For the text-containing cell, return its midpoint in (x, y) coordinate format. 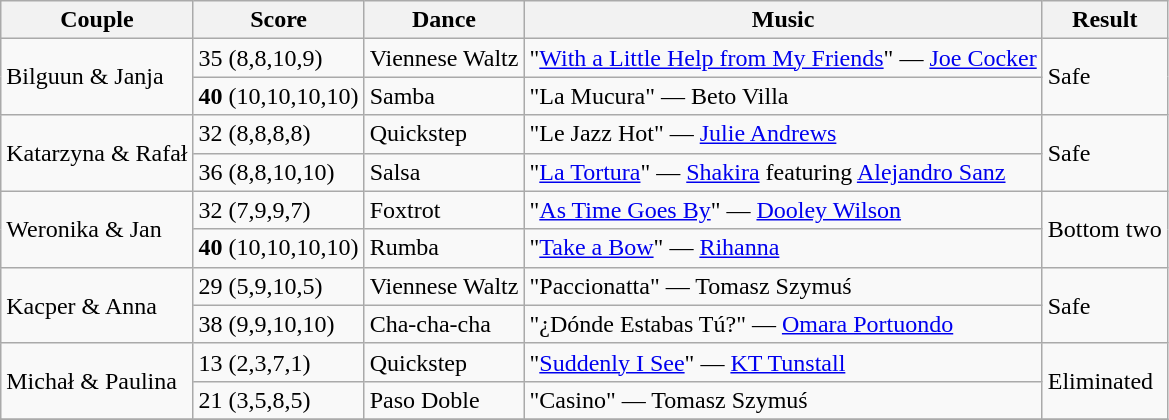
Michał & Paulina (97, 381)
29 (5,9,10,5) (278, 286)
"Paccionatta" — Tomasz Szymuś (783, 286)
Music (783, 20)
21 (3,5,8,5) (278, 400)
"Casino" — Tomasz Szymuś (783, 400)
"¿Dónde Estabas Tú?" — Omara Portuondo (783, 324)
32 (8,8,8,8) (278, 134)
"Take a Bow" — Rihanna (783, 248)
"La Mucura" — Beto Villa (783, 96)
Paso Doble (444, 400)
35 (8,8,10,9) (278, 58)
"La Tortura" — Shakira featuring Alejandro Sanz (783, 172)
13 (2,3,7,1) (278, 362)
Score (278, 20)
Bottom two (1104, 229)
Result (1104, 20)
"With a Little Help from My Friends" — Joe Cocker (783, 58)
"Le Jazz Hot" — Julie Andrews (783, 134)
Rumba (444, 248)
Kacper & Anna (97, 305)
Salsa (444, 172)
Eliminated (1104, 381)
Bilguun & Janja (97, 77)
"As Time Goes By" — Dooley Wilson (783, 210)
Cha-cha-cha (444, 324)
36 (8,8,10,10) (278, 172)
Katarzyna & Rafał (97, 153)
38 (9,9,10,10) (278, 324)
Couple (97, 20)
Dance (444, 20)
32 (7,9,9,7) (278, 210)
Samba (444, 96)
Weronika & Jan (97, 229)
Foxtrot (444, 210)
"Suddenly I See" — KT Tunstall (783, 362)
